Extract the [x, y] coordinate from the center of the cell holding the provided text.  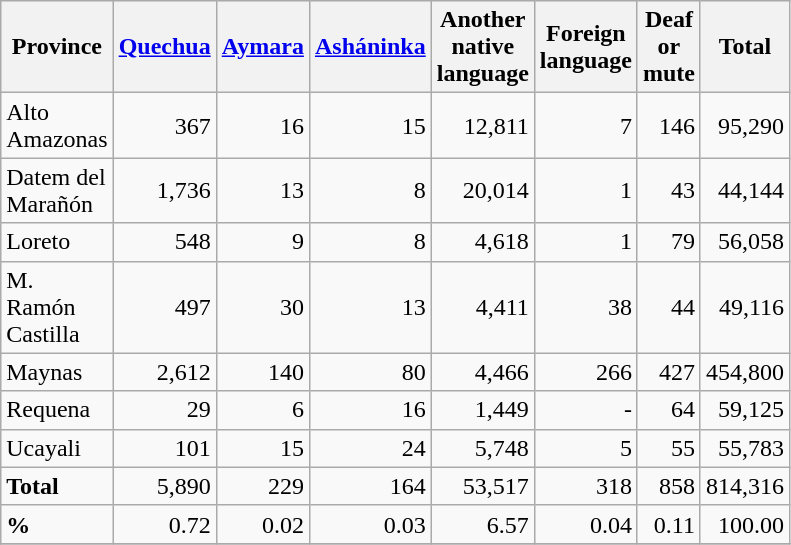
427 [668, 372]
0.02 [262, 524]
24 [370, 448]
5,890 [164, 486]
5 [586, 448]
79 [668, 242]
0.11 [668, 524]
7 [586, 126]
20,014 [482, 190]
367 [164, 126]
146 [668, 126]
164 [370, 486]
49,116 [744, 307]
Datem del Marañón [57, 190]
55 [668, 448]
229 [262, 486]
4,411 [482, 307]
30 [262, 307]
9 [262, 242]
548 [164, 242]
56,058 [744, 242]
M. Ramón Castilla [57, 307]
0.04 [586, 524]
44,144 [744, 190]
Aymara [262, 47]
266 [586, 372]
101 [164, 448]
43 [668, 190]
318 [586, 486]
53,517 [482, 486]
6 [262, 410]
0.03 [370, 524]
858 [668, 486]
454,800 [744, 372]
140 [262, 372]
4,618 [482, 242]
4,466 [482, 372]
80 [370, 372]
Deaf or mute [668, 47]
59,125 [744, 410]
1,449 [482, 410]
- [586, 410]
44 [668, 307]
95,290 [744, 126]
Ucayali [57, 448]
Loreto [57, 242]
% [57, 524]
814,316 [744, 486]
5,748 [482, 448]
497 [164, 307]
1,736 [164, 190]
Province [57, 47]
29 [164, 410]
12,811 [482, 126]
Quechua [164, 47]
Another native language [482, 47]
Maynas [57, 372]
Asháninka [370, 47]
Alto Amazonas [57, 126]
38 [586, 307]
6.57 [482, 524]
Foreign language [586, 47]
64 [668, 410]
100.00 [744, 524]
0.72 [164, 524]
2,612 [164, 372]
Requena [57, 410]
55,783 [744, 448]
